Capture the cell that displays the provided text and extract its (X, Y) central coordinate. 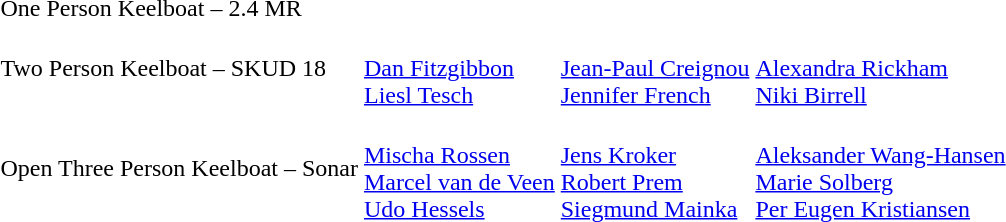
Dan FitzgibbonLiesl Tesch (459, 68)
Jean-Paul CreignouJennifer French (655, 68)
